Pinpoint the cell where the given text exists, returning its (X, Y) midpoint coordinate. 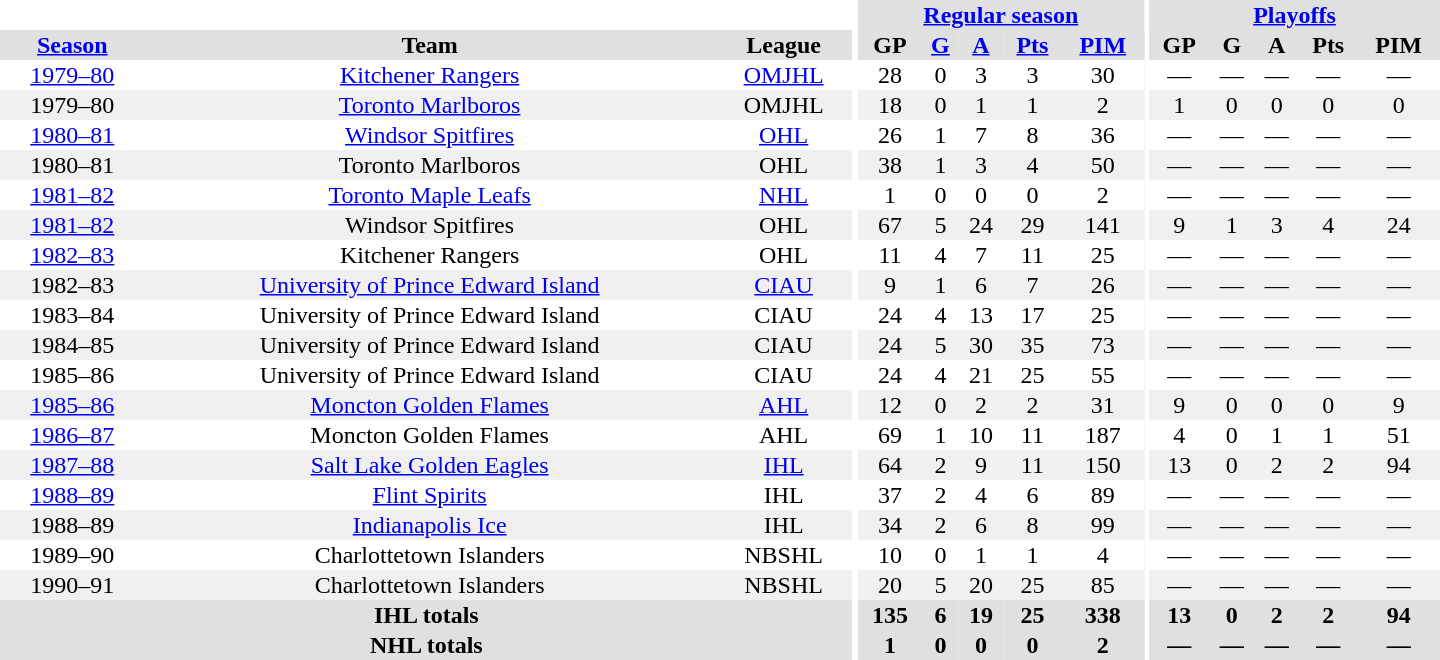
38 (890, 165)
NHL (784, 195)
99 (1102, 525)
Flint Spirits (430, 495)
1984–85 (72, 345)
50 (1102, 165)
IHL totals (426, 615)
187 (1102, 435)
21 (980, 375)
Toronto Maple Leafs (430, 195)
Indianapolis Ice (430, 525)
67 (890, 225)
37 (890, 495)
89 (1102, 495)
1990–91 (72, 585)
1986–87 (72, 435)
51 (1398, 435)
Salt Lake Golden Eagles (430, 465)
League (784, 45)
Team (430, 45)
1987–88 (72, 465)
1983–84 (72, 315)
Regular season (1001, 15)
28 (890, 75)
NHL totals (426, 645)
31 (1102, 405)
12 (890, 405)
135 (890, 615)
64 (890, 465)
18 (890, 105)
34 (890, 525)
29 (1032, 225)
141 (1102, 225)
150 (1102, 465)
17 (1032, 315)
Playoffs (1294, 15)
Season (72, 45)
85 (1102, 585)
35 (1032, 345)
19 (980, 615)
36 (1102, 135)
69 (890, 435)
1989–90 (72, 555)
55 (1102, 375)
338 (1102, 615)
73 (1102, 345)
